Search for the cell housing the specified text and yield its (X, Y) center coordinate. 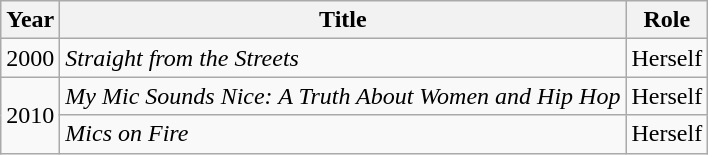
Straight from the Streets (343, 58)
My Mic Sounds Nice: A Truth About Women and Hip Hop (343, 96)
Title (343, 20)
2000 (30, 58)
Mics on Fire (343, 134)
Year (30, 20)
2010 (30, 115)
Role (667, 20)
